Identify which cell holds the provided text, then report its (x, y) central coordinate. 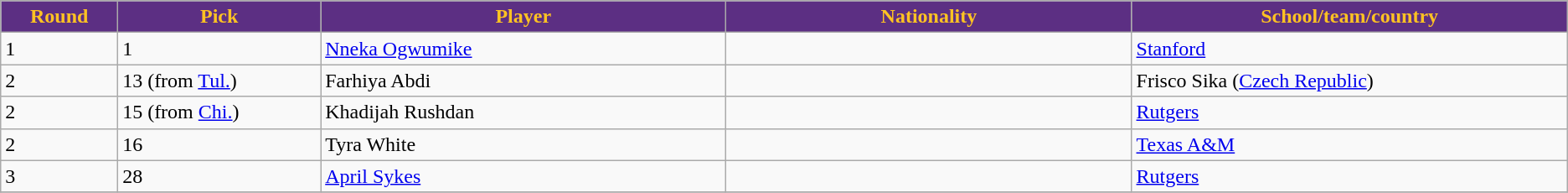
Khadijah Rushdan (524, 112)
Farhiya Abdi (524, 81)
Stanford (1349, 49)
Nationality (929, 17)
13 (from Tul.) (219, 81)
3 (59, 176)
28 (219, 176)
Tyra White (524, 144)
16 (219, 144)
Pick (219, 17)
Frisco Sika (Czech Republic) (1349, 81)
School/team/country (1349, 17)
April Sykes (524, 176)
Player (524, 17)
Round (59, 17)
Nneka Ogwumike (524, 49)
15 (from Chi.) (219, 112)
Texas A&M (1349, 144)
